Locate the cell with the specified text and output its [x, y] center coordinate. 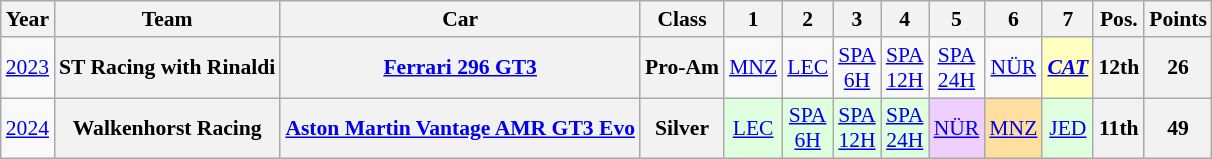
Team [167, 19]
Aston Martin Vantage AMR GT3 Evo [460, 128]
ST Racing with Rinaldi [167, 68]
12th [1118, 68]
11th [1118, 128]
Year [28, 19]
26 [1178, 68]
7 [1068, 19]
Car [460, 19]
Pos. [1118, 19]
3 [857, 19]
Class [682, 19]
2023 [28, 68]
JED [1068, 128]
4 [905, 19]
Points [1178, 19]
5 [957, 19]
49 [1178, 128]
Pro-Am [682, 68]
Walkenhorst Racing [167, 128]
Ferrari 296 GT3 [460, 68]
Silver [682, 128]
1 [753, 19]
CAT [1068, 68]
2 [808, 19]
2024 [28, 128]
6 [1013, 19]
